Return the (x, y) coordinate for the center point of the cell that contains the specified text.  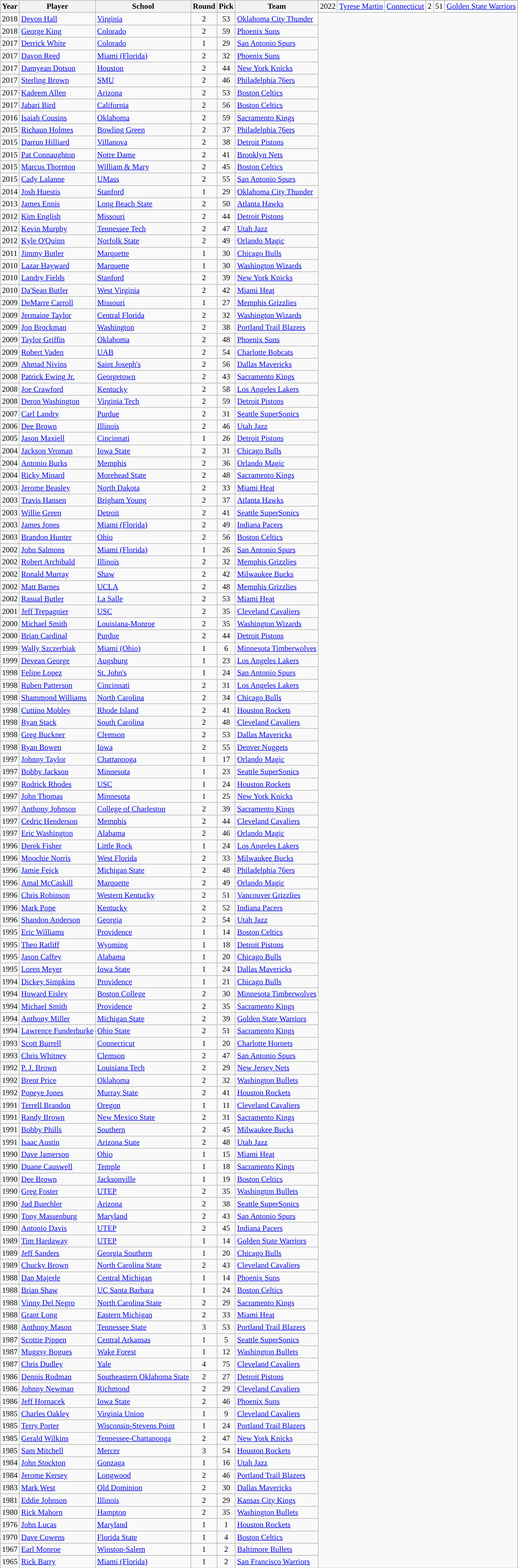
UAB (143, 352)
2005 (10, 438)
Denver Nuggets (277, 747)
12 (226, 1352)
Houston (143, 68)
Year (10, 6)
Norfolk State (143, 241)
UCLA (143, 587)
Rick Mahorn (57, 1512)
Saint Joseph's (143, 365)
Georgia (143, 920)
Wyoming (143, 945)
16 (226, 1463)
Jeff Sanders (57, 1253)
2013 (10, 204)
Temple (143, 1167)
P. J. Brown (57, 1068)
2014 (10, 192)
Detroit (143, 512)
John Lucas (57, 1525)
Duane Causwell (57, 1167)
2006 (10, 426)
Rick Barry (57, 1562)
Rodrick Rhodes (57, 784)
Mark Pope (57, 907)
Terry Porter (57, 1426)
Matt Barnes (57, 587)
West Virginia (143, 290)
Florida State (143, 1537)
75 (226, 1364)
6 (226, 648)
Boston College (143, 994)
St. John's (143, 673)
Wake Forest (143, 1352)
Southeastern Oklahoma State (143, 1377)
Notre Dame (143, 155)
Kim English (57, 216)
Devon Hall (57, 19)
Pick (226, 6)
Eric Washington (57, 833)
Greg Foster (57, 1191)
Miami (Ohio) (143, 648)
Antonio Burks (57, 463)
Jermaine Taylor (57, 315)
California (143, 105)
Virginia Union (143, 1414)
Bowling Green (143, 130)
Player (57, 6)
Davon Reed (57, 56)
Isaiah Cousins (57, 117)
15 (226, 1155)
San Francisco Warriors (277, 1562)
Eastern Michigan (143, 1315)
South Carolina (143, 722)
West Florida (143, 858)
1980 (10, 1512)
William & Mary (143, 167)
Scott Burrell (57, 1043)
Winston-Salem (143, 1550)
Southern (143, 1130)
Augsburg (143, 661)
Washington (143, 327)
UMass (143, 179)
New Jersey Nets (277, 1068)
Landry Fields (57, 278)
Round (204, 6)
1967 (10, 1550)
Shammond Williams (57, 698)
Gerald Wilkins (57, 1438)
Charlotte Bobcats (277, 352)
Wisconsin-Stevens Point (143, 1426)
Mark West (57, 1488)
Darrun Hilliard (57, 142)
Cedric Henderson (57, 821)
19 (226, 1179)
Randy Brown (57, 1117)
Bobby Phills (57, 1130)
Longwood (143, 1475)
58 (226, 389)
New Mexico State (143, 1117)
Taylor Griffin (57, 340)
Wally Szczerbiak (57, 648)
Louisiana Tech (143, 1068)
Ronald Murray (57, 574)
Yale (143, 1364)
Brooklyn Nets (277, 155)
Tim Hardaway (57, 1241)
Gonzaga (143, 1463)
Jackson Vroman (57, 451)
Jeff Hornacek (57, 1401)
Scottie Pippen (57, 1340)
Central Florida (143, 315)
Brian Shaw (57, 1290)
25 (226, 796)
Charles Oakley (57, 1414)
Deron Washington (57, 401)
Moochie Norris (57, 858)
11 (226, 1105)
Eric Williams (57, 932)
Popeye Jones (57, 1093)
Jerome Kersey (57, 1475)
Chris Dudley (57, 1364)
9 (226, 1414)
Kevin Murphy (57, 229)
John Thomas (57, 796)
Chattanooga (143, 760)
Ohio State (143, 1031)
Jud Buechler (57, 1204)
Muggsy Bogues (57, 1352)
Vancouver Grizzlies (277, 895)
SMU (143, 80)
52 (226, 907)
Sam Mitchell (57, 1451)
Amal McCaskill (57, 883)
Kansas City Kings (277, 1500)
5 (226, 1340)
1970 (10, 1537)
Johnny Taylor (57, 760)
Tennessee Tech (143, 229)
Marcus Thornton (57, 167)
Jimmy Butler (57, 253)
La Salle (143, 599)
50 (226, 204)
Jason Caffey (57, 957)
Team (277, 6)
Virginia Tech (143, 401)
Devean George (57, 661)
Louisiana-Monroe (143, 624)
Lawrence Funderburke (57, 1031)
College of Charleston (143, 809)
Hampton (143, 1512)
Bobby Jackson (57, 772)
2007 (10, 414)
Robert Vaden (57, 352)
DeMarre Carroll (57, 303)
Travis Hansen (57, 500)
Kyle O'Quinn (57, 241)
Rhode Island (143, 710)
Brian Cardinal (57, 636)
Old Dominion (143, 1488)
Anthony Miller (57, 1019)
Jabari Bird (57, 105)
2022 (328, 6)
Jerome Beasley (57, 488)
Loren Meyer (57, 969)
Rasual Butler (57, 599)
Grant Long (57, 1315)
Iowa (143, 747)
Western Kentucky (143, 895)
Theo Ratliff (57, 945)
Jason Maxiell (57, 438)
Tyrese Martin (361, 6)
Jeff Trepagnier (57, 611)
Carl Landry (57, 414)
Joe Crawford (57, 389)
Howard Eisley (57, 994)
Sterling Brown (57, 80)
Tennessee-Chattanooga (143, 1438)
Arizona State (143, 1142)
Derek Fisher (57, 846)
Ricky Minard (57, 475)
1965 (10, 1562)
James Ennis (57, 204)
Tony Massenburg (57, 1216)
Richaun Holmes (57, 130)
1983 (10, 1488)
Cuttino Mobley (57, 710)
Central Michigan (143, 1278)
Vinny Del Negro (57, 1302)
Dave Jamerson (57, 1155)
Jamie Feick (57, 870)
Long Beach State (143, 204)
Kadeem Allen (57, 93)
Dennis Rodman (57, 1377)
Shandon Anderson (57, 920)
Johnny Newman (57, 1389)
Ahmad Nivins (57, 365)
17 (226, 760)
Jacksonville (143, 1179)
Jon Brockman (57, 327)
Mercer (143, 1451)
George King (57, 31)
Isaac Austin (57, 1142)
Georgia Southern (143, 1253)
2011 (10, 253)
Eddie Johnson (57, 1500)
Da'Sean Butler (57, 290)
Shaw (143, 574)
Josh Huestis (57, 192)
Ryan Stack (57, 722)
Oregon (143, 1105)
Antonio Davis (57, 1228)
Ruben Patterson (57, 685)
Terrell Brandon (57, 1105)
36 (226, 463)
34 (226, 698)
Richmond (143, 1389)
1976 (10, 1525)
Earl Monroe (57, 1550)
North Carolina (143, 698)
Pat Connaughton (57, 155)
John Salmons (57, 550)
UC Santa Barbara (143, 1290)
Charlotte Hornets (277, 1043)
Baltimore Bullets (277, 1550)
Lazar Hayward (57, 266)
Dave Cowens (57, 1537)
Felipe Lopez (57, 673)
Chris Whitney (57, 1056)
Dan Majerle (57, 1278)
John Stockton (57, 1463)
Virginia (143, 19)
Chris Robinson (57, 895)
Chucky Brown (57, 1265)
Damyean Dotson (57, 68)
Patrick Ewing Jr. (57, 377)
Brent Price (57, 1080)
Tennessee State (143, 1327)
School (143, 6)
Little Rock (143, 846)
2001 (10, 611)
James Jones (57, 525)
Anthony Mason (57, 1327)
21 (226, 982)
Willie Green (57, 512)
Greg Buckner (57, 735)
Cady Lalanne (57, 179)
Robert Archibald (57, 562)
Derrick White (57, 43)
Morehead State (143, 475)
Central Arkansas (143, 1340)
Villanova (143, 142)
1981 (10, 1500)
Ryan Bowen (57, 747)
2016 (10, 117)
Anthony Johnson (57, 809)
Murray State (143, 1093)
Georgetown (143, 377)
North Dakota (143, 488)
Dickey Simpkins (57, 982)
Brigham Young (143, 500)
Brandon Hunter (57, 537)
